Return the [X, Y] coordinate for the center point of the cell that contains the specified text.  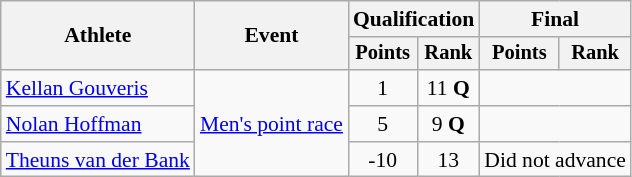
9 Q [448, 124]
Qualification [414, 19]
Nolan Hoffman [98, 124]
Event [272, 36]
5 [382, 124]
1 [382, 88]
Kellan Gouveris [98, 88]
Men's point race [272, 124]
11 Q [448, 88]
Final [555, 19]
Athlete [98, 36]
